For the text-containing cell, return its midpoint in (X, Y) coordinate format. 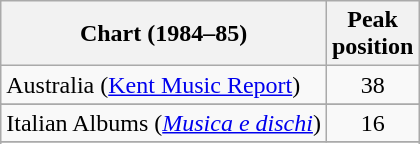
Peakposition (372, 34)
38 (372, 85)
16 (372, 123)
Australia (Kent Music Report) (164, 85)
Italian Albums (Musica e dischi) (164, 123)
Chart (1984–85) (164, 34)
